Search for the cell housing the specified text and yield its (X, Y) center coordinate. 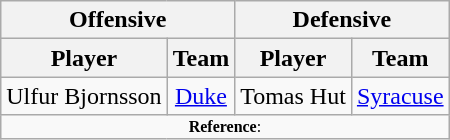
Offensive (118, 20)
Syracuse (400, 96)
Tomas Hut (294, 96)
Defensive (342, 20)
Duke (201, 96)
Ulfur Bjornsson (84, 96)
Reference: (225, 127)
